Return (X, Y) of the center of cell containing provided text 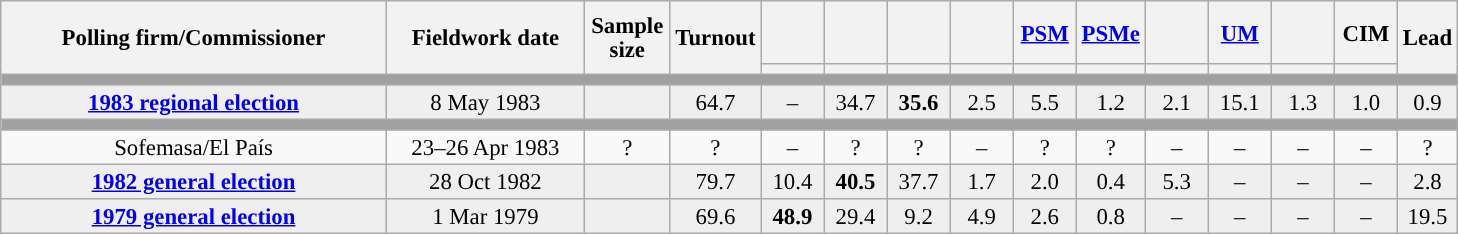
Fieldwork date (485, 38)
CIM (1366, 32)
8 May 1983 (485, 102)
5.5 (1044, 102)
1.2 (1110, 102)
64.7 (716, 102)
79.7 (716, 182)
2.5 (982, 102)
5.3 (1176, 182)
34.7 (856, 102)
Sofemasa/El País (194, 148)
15.1 (1240, 102)
1.3 (1302, 102)
23–26 Apr 1983 (485, 148)
Turnout (716, 38)
10.4 (792, 182)
1.7 (982, 182)
PSMe (1110, 32)
1983 regional election (194, 102)
Polling firm/Commissioner (194, 38)
0.4 (1110, 182)
37.7 (918, 182)
2.8 (1427, 182)
2.0 (1044, 182)
Sample size (627, 38)
28 Oct 1982 (485, 182)
1982 general election (194, 182)
1.0 (1366, 102)
2.1 (1176, 102)
PSM (1044, 32)
0.9 (1427, 102)
35.6 (918, 102)
40.5 (856, 182)
Lead (1427, 38)
UM (1240, 32)
